Determine the [x, y] coordinate at the center of the cell enclosing the given text.  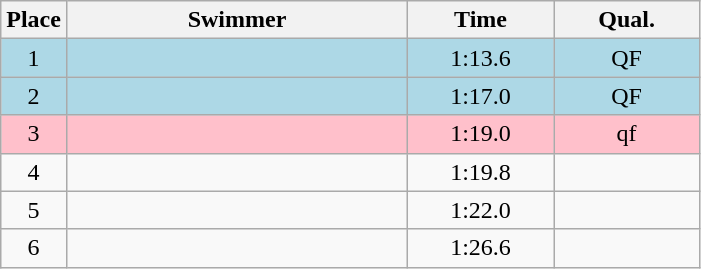
1:13.6 [481, 58]
1 [34, 58]
1:19.8 [481, 172]
1:22.0 [481, 210]
6 [34, 248]
Swimmer [236, 20]
Place [34, 20]
1:17.0 [481, 96]
qf [627, 134]
5 [34, 210]
2 [34, 96]
Time [481, 20]
4 [34, 172]
1:26.6 [481, 248]
Qual. [627, 20]
3 [34, 134]
1:19.0 [481, 134]
